Extract the (x, y) coordinate from the center of the cell holding the provided text.  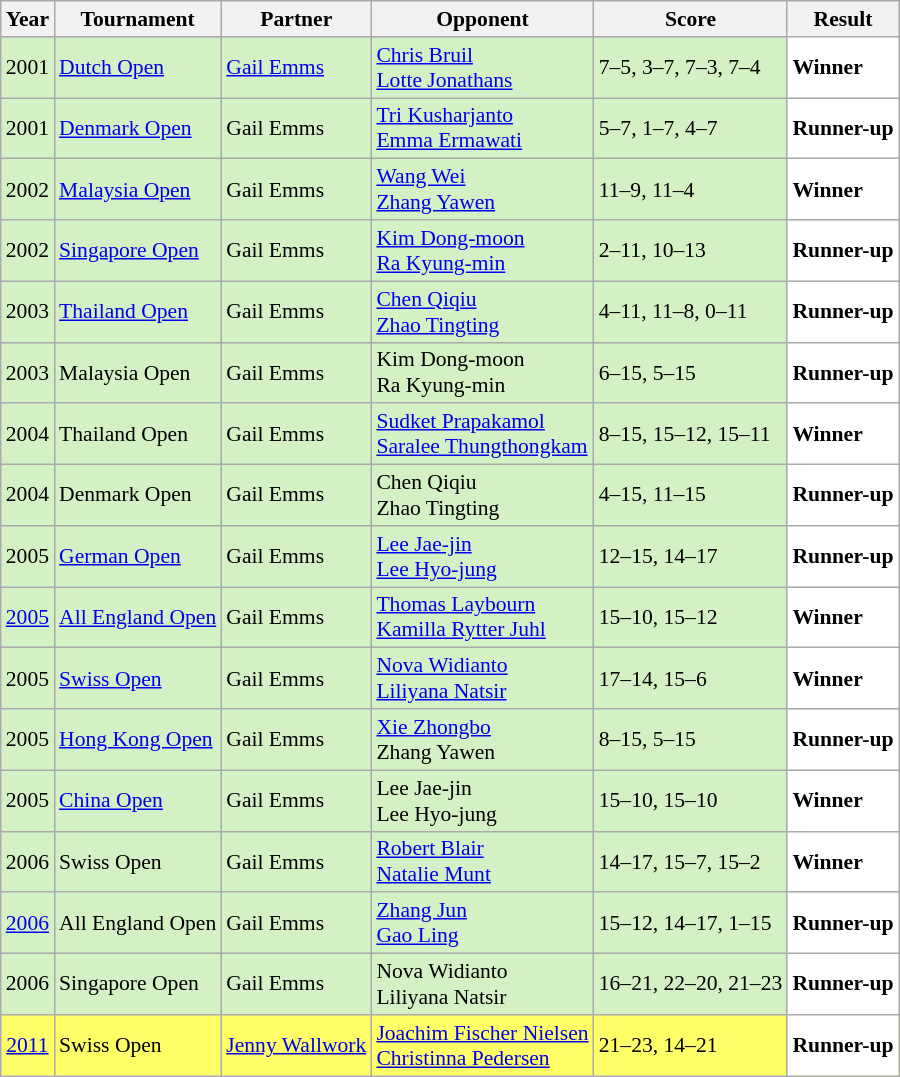
15–10, 15–12 (691, 618)
China Open (138, 800)
Thomas Laybourn Kamilla Rytter Juhl (482, 618)
15–12, 14–17, 1–15 (691, 924)
8–15, 5–15 (691, 740)
2011 (28, 1046)
Sudket Prapakamol Saralee Thungthongkam (482, 434)
14–17, 15–7, 15–2 (691, 862)
Partner (296, 19)
5–7, 1–7, 4–7 (691, 128)
16–21, 22–20, 21–23 (691, 984)
11–9, 11–4 (691, 190)
Dutch Open (138, 68)
German Open (138, 556)
Hong Kong Open (138, 740)
Zhang Jun Gao Ling (482, 924)
Robert Blair Natalie Munt (482, 862)
Jenny Wallwork (296, 1046)
Opponent (482, 19)
6–15, 5–15 (691, 372)
7–5, 3–7, 7–3, 7–4 (691, 68)
Score (691, 19)
4–11, 11–8, 0–11 (691, 312)
Joachim Fischer Nielsen Christinna Pedersen (482, 1046)
15–10, 15–10 (691, 800)
Tri Kusharjanto Emma Ermawati (482, 128)
Year (28, 19)
17–14, 15–6 (691, 678)
21–23, 14–21 (691, 1046)
4–15, 11–15 (691, 496)
Chris Bruil Lotte Jonathans (482, 68)
Result (842, 19)
Tournament (138, 19)
Wang Wei Zhang Yawen (482, 190)
12–15, 14–17 (691, 556)
Xie Zhongbo Zhang Yawen (482, 740)
2–11, 10–13 (691, 250)
8–15, 15–12, 15–11 (691, 434)
